Detect which cell encompasses the target text, then output its (X, Y) center coordinate. 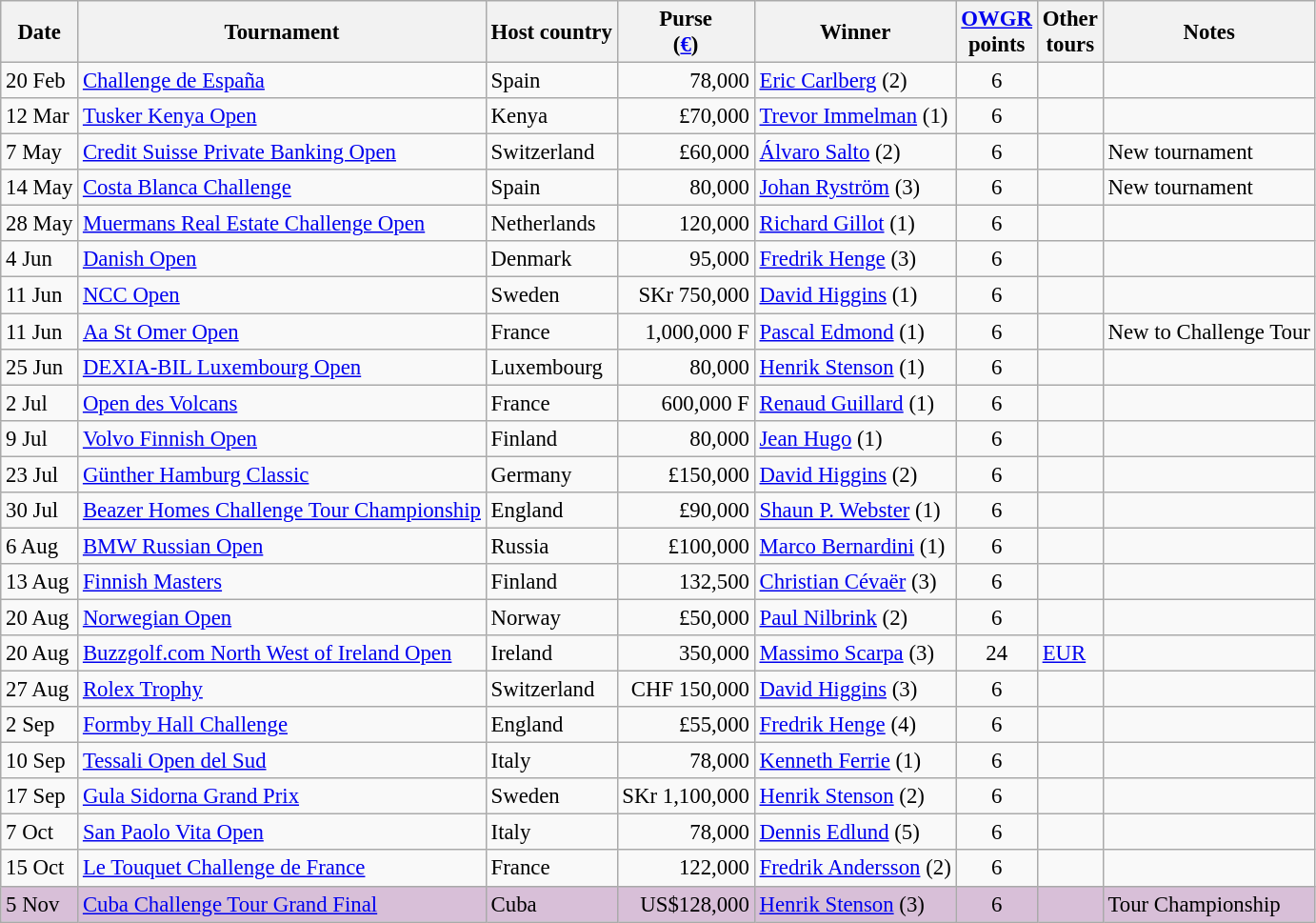
£55,000 (686, 725)
Kenneth Ferrie (1) (855, 761)
Tour Championship (1209, 904)
Cuba (551, 904)
Jean Hugo (1) (855, 438)
SKr 1,100,000 (686, 796)
Aa St Omer Open (282, 331)
Notes (1209, 32)
Tessali Open del Sud (282, 761)
BMW Russian Open (282, 546)
Günther Hamburg Classic (282, 474)
7 Oct (40, 833)
120,000 (686, 224)
Pascal Edmond (1) (855, 331)
Dennis Edlund (5) (855, 833)
Formby Hall Challenge (282, 725)
£70,000 (686, 116)
Purse(€) (686, 32)
Denmark (551, 260)
EUR (1070, 653)
122,000 (686, 869)
Buzzgolf.com North West of Ireland Open (282, 653)
14 May (40, 188)
30 Jul (40, 511)
David Higgins (1) (855, 295)
DEXIA-BIL Luxembourg Open (282, 367)
Eric Carlberg (2) (855, 81)
Renaud Guillard (1) (855, 403)
Credit Suisse Private Banking Open (282, 152)
Host country (551, 32)
Ireland (551, 653)
20 Feb (40, 81)
350,000 (686, 653)
Volvo Finnish Open (282, 438)
Muermans Real Estate Challenge Open (282, 224)
13 Aug (40, 582)
San Paolo Vita Open (282, 833)
Germany (551, 474)
Challenge de España (282, 81)
95,000 (686, 260)
Danish Open (282, 260)
132,500 (686, 582)
27 Aug (40, 690)
NCC Open (282, 295)
28 May (40, 224)
Open des Volcans (282, 403)
Othertours (1070, 32)
SKr 750,000 (686, 295)
£90,000 (686, 511)
Marco Bernardini (1) (855, 546)
25 Jun (40, 367)
Álvaro Salto (2) (855, 152)
24 (996, 653)
David Higgins (3) (855, 690)
Henrik Stenson (3) (855, 904)
Gula Sidorna Grand Prix (282, 796)
Winner (855, 32)
Richard Gillot (1) (855, 224)
1,000,000 F (686, 331)
David Higgins (2) (855, 474)
Fredrik Henge (3) (855, 260)
Henrik Stenson (2) (855, 796)
Cuba Challenge Tour Grand Final (282, 904)
Beazer Homes Challenge Tour Championship (282, 511)
4 Jun (40, 260)
New to Challenge Tour (1209, 331)
Date (40, 32)
£60,000 (686, 152)
Fredrik Andersson (2) (855, 869)
15 Oct (40, 869)
Finnish Masters (282, 582)
Massimo Scarpa (3) (855, 653)
2 Jul (40, 403)
Christian Cévaër (3) (855, 582)
Johan Ryström (3) (855, 188)
Trevor Immelman (1) (855, 116)
2 Sep (40, 725)
17 Sep (40, 796)
OWGRpoints (996, 32)
5 Nov (40, 904)
Kenya (551, 116)
Fredrik Henge (4) (855, 725)
Costa Blanca Challenge (282, 188)
US$128,000 (686, 904)
£50,000 (686, 617)
Paul Nilbrink (2) (855, 617)
Russia (551, 546)
7 May (40, 152)
CHF 150,000 (686, 690)
£100,000 (686, 546)
Norway (551, 617)
Netherlands (551, 224)
6 Aug (40, 546)
Tusker Kenya Open (282, 116)
23 Jul (40, 474)
Rolex Trophy (282, 690)
£150,000 (686, 474)
9 Jul (40, 438)
Norwegian Open (282, 617)
Henrik Stenson (1) (855, 367)
10 Sep (40, 761)
Tournament (282, 32)
Shaun P. Webster (1) (855, 511)
Luxembourg (551, 367)
600,000 F (686, 403)
Le Touquet Challenge de France (282, 869)
12 Mar (40, 116)
